Pinpoint the cell where the given text exists, returning its [x, y] midpoint coordinate. 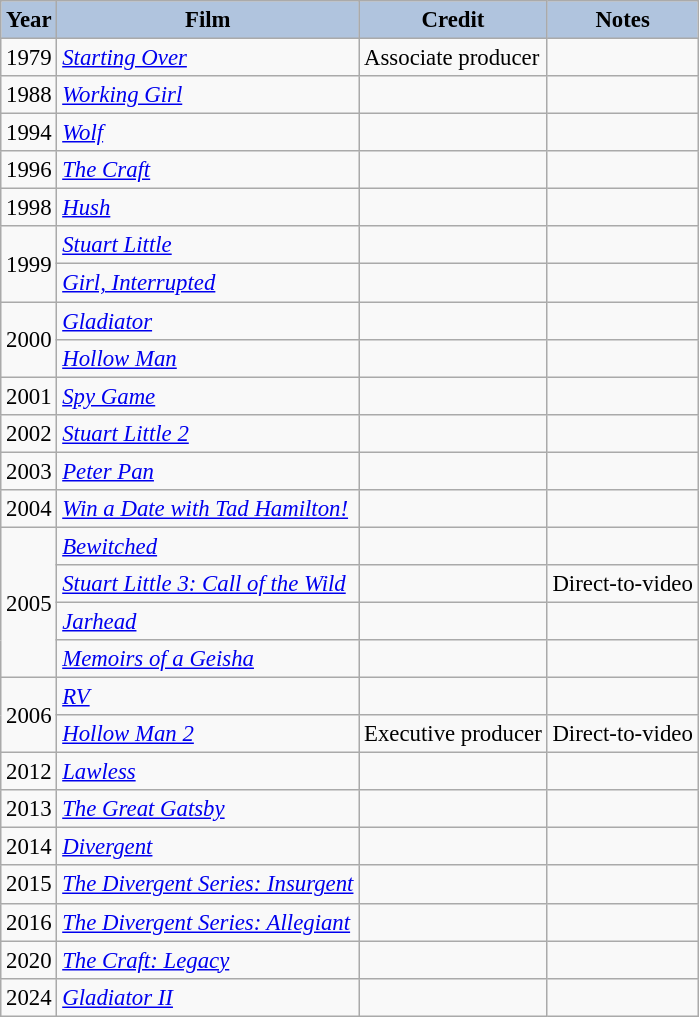
RV [208, 697]
Hollow Man 2 [208, 734]
2015 [29, 885]
2016 [29, 922]
Peter Pan [208, 471]
2014 [29, 847]
2004 [29, 509]
Credit [453, 20]
Lawless [208, 772]
2002 [29, 433]
1999 [29, 264]
Hush [208, 208]
Gladiator II [208, 997]
2003 [29, 471]
Stuart Little 2 [208, 433]
Bewitched [208, 546]
Win a Date with Tad Hamilton! [208, 509]
2013 [29, 809]
The Divergent Series: Allegiant [208, 922]
2012 [29, 772]
The Divergent Series: Insurgent [208, 885]
The Craft: Legacy [208, 960]
2005 [29, 602]
The Craft [208, 170]
Divergent [208, 847]
1979 [29, 58]
2001 [29, 396]
1988 [29, 95]
1998 [29, 208]
2024 [29, 997]
Film [208, 20]
2020 [29, 960]
2006 [29, 716]
The Great Gatsby [208, 809]
Memoirs of a Geisha [208, 659]
Executive producer [453, 734]
Wolf [208, 133]
Jarhead [208, 621]
Stuart Little 3: Call of the Wild [208, 584]
Hollow Man [208, 358]
2000 [29, 340]
1996 [29, 170]
Girl, Interrupted [208, 283]
Associate producer [453, 58]
1994 [29, 133]
Stuart Little [208, 245]
Starting Over [208, 58]
Year [29, 20]
Gladiator [208, 321]
Spy Game [208, 396]
Notes [622, 20]
Working Girl [208, 95]
